Return [x, y] of the center of cell containing provided text 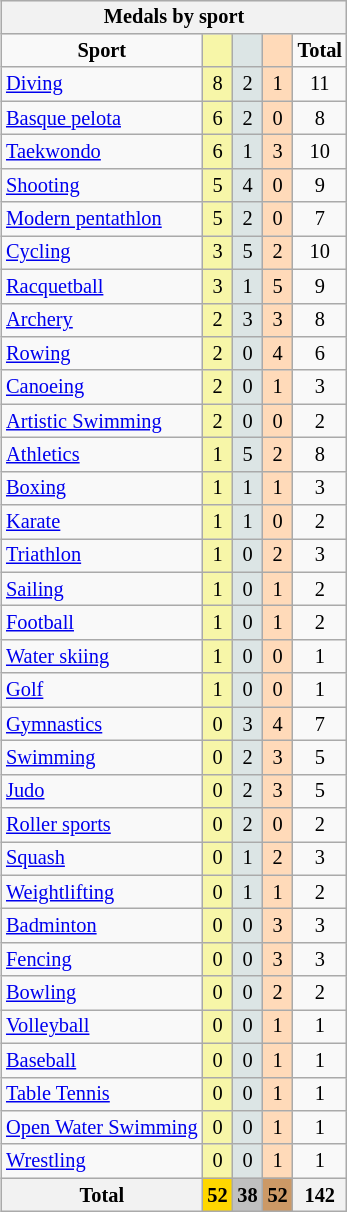
Gymnastics [102, 724]
Modern pentathlon [102, 219]
Judo [102, 791]
Roller sports [102, 825]
Athletics [102, 455]
Football [102, 623]
11 [320, 84]
Basque pelota [102, 118]
Sailing [102, 589]
Table Tennis [102, 1094]
Volleyball [102, 1027]
Diving [102, 84]
Wrestling [102, 1161]
Open Water Swimming [102, 1128]
Racquetball [102, 286]
Archery [102, 320]
Fencing [102, 960]
Shooting [102, 185]
142 [320, 1195]
Golf [102, 690]
Taekwondo [102, 152]
Bowling [102, 993]
Cycling [102, 253]
Artistic Swimming [102, 421]
Badminton [102, 926]
Squash [102, 859]
Medals by sport [174, 17]
Triathlon [102, 556]
Boxing [102, 488]
Swimming [102, 758]
Baseball [102, 1060]
Sport [102, 51]
Water skiing [102, 657]
Rowing [102, 354]
38 [248, 1195]
Weightlifting [102, 892]
Karate [102, 522]
Canoeing [102, 387]
